Search for the cell housing the specified text and yield its (x, y) center coordinate. 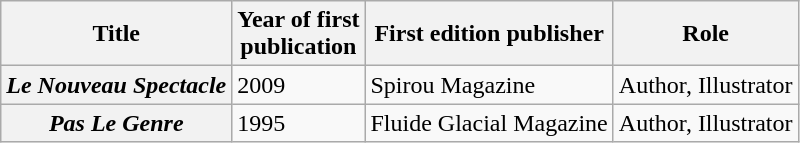
First edition publisher (489, 34)
Year of firstpublication (298, 34)
Fluide Glacial Magazine (489, 123)
Spirou Magazine (489, 85)
Title (116, 34)
Pas Le Genre (116, 123)
2009 (298, 85)
Le Nouveau Spectacle (116, 85)
1995 (298, 123)
Role (706, 34)
